Return the [x, y] coordinate for the center point of the cell that contains the specified text.  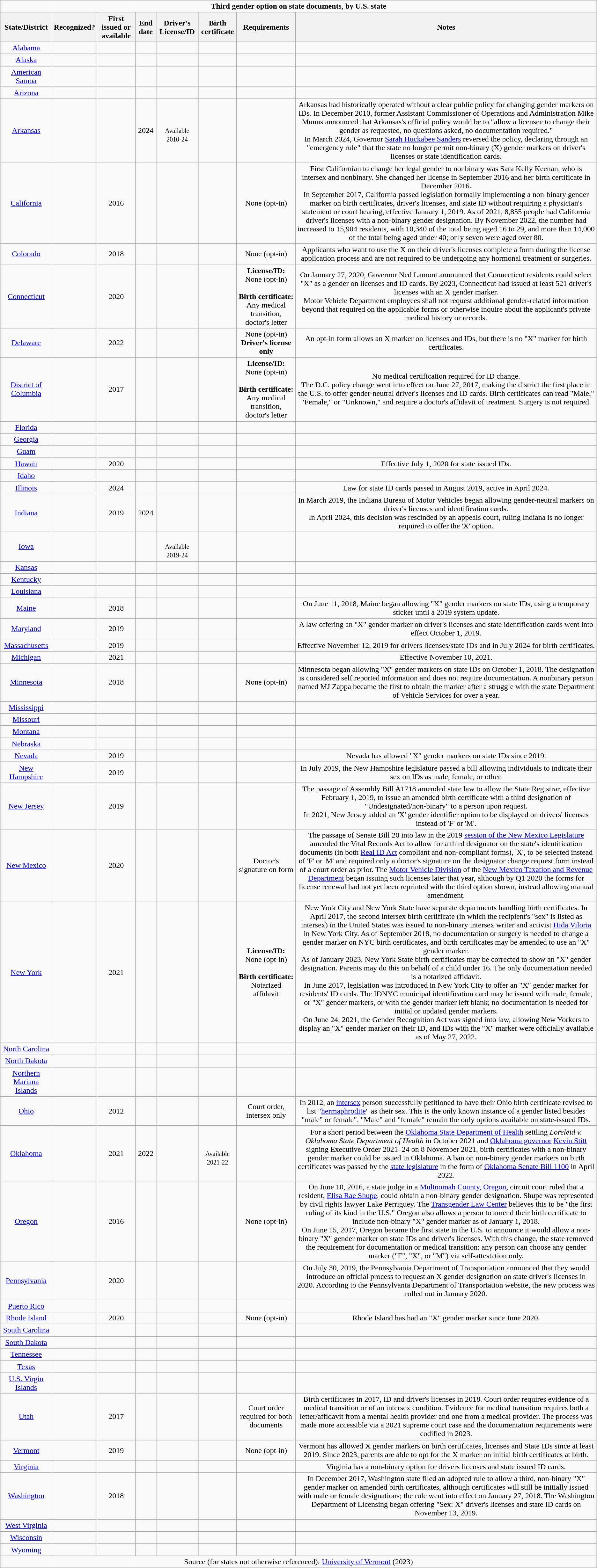
Massachusetts [26, 645]
Indiana [26, 513]
Puerto Rico [26, 1306]
Pennsylvania [26, 1281]
Maryland [26, 628]
Nebraska [26, 744]
District of Columbia [26, 389]
Missouri [26, 720]
Court order required for both documents [266, 1417]
Illinois [26, 488]
Kansas [26, 567]
Third gender option on state documents, by U.S. state [298, 6]
None (opt-in) Driver's license only [266, 343]
California [26, 203]
Requirements [266, 27]
End date [146, 27]
Available 2019-24 [177, 547]
New Hampshire [26, 773]
Tennessee [26, 1354]
Notes [446, 27]
Arkansas [26, 131]
Connecticut [26, 296]
On June 11, 2018, Maine began allowing "X" gender markers on state IDs, using a temporary sticker until a 2019 system update. [446, 608]
Iowa [26, 547]
Florida [26, 427]
Virginia [26, 1467]
Hawaii [26, 464]
License/ID: None (opt-in) Birth certificate: Notarized affidavit [266, 972]
American Samoa [26, 76]
Minnesota [26, 682]
An opt-in form allows an X marker on licenses and IDs, but there is no "X" marker for birth certificates. [446, 343]
Colorado [26, 254]
Alaska [26, 60]
Arizona [26, 93]
Vermont [26, 1450]
Effective July 1, 2020 for state issued IDs. [446, 464]
Maine [26, 608]
Ohio [26, 1111]
Law for state ID cards passed in August 2019, active in April 2024. [446, 488]
Georgia [26, 439]
Texas [26, 1367]
Nevada has allowed "X" gender markers on state IDs since 2019. [446, 756]
South Dakota [26, 1342]
Nevada [26, 756]
Idaho [26, 476]
First issued or available [116, 27]
Mississippi [26, 707]
Recognized? [74, 27]
Driver's License/ID [177, 27]
Michigan [26, 657]
Delaware [26, 343]
A law offering an "X" gender marker on driver's licenses and state identification cards went into effect October 1, 2019. [446, 628]
Rhode Island [26, 1318]
North Dakota [26, 1061]
Washington [26, 1496]
Birth certificate [217, 27]
Wyoming [26, 1550]
Rhode Island has had an "X" gender marker since June 2020. [446, 1318]
West Virginia [26, 1525]
Oklahoma [26, 1153]
Effective November 10, 2021. [446, 657]
New Mexico [26, 866]
State/District [26, 27]
Virginia has a non-binary option for drivers licenses and state issued ID cards. [446, 1467]
In July 2019, the New Hampshire legislature passed a bill allowing individuals to indicate their sex on IDs as male, female, or other. [446, 773]
Doctor's signature on form [266, 866]
Utah [26, 1417]
Louisiana [26, 592]
Kentucky [26, 579]
Montana [26, 732]
Available 2010-24 [177, 131]
Available 2021-22 [217, 1153]
Northern Mariana Islands [26, 1082]
2012 [116, 1111]
Guam [26, 452]
Alabama [26, 48]
Source (for states not otherwise referenced): University of Vermont (2023) [298, 1562]
New York [26, 972]
New Jersey [26, 806]
Court order, intersex only [266, 1111]
North Carolina [26, 1049]
U.S. Virgin Islands [26, 1383]
South Carolina [26, 1330]
Effective November 12, 2019 for drivers licenses/state IDs and in July 2024 for birth certificates. [446, 645]
Wisconsin [26, 1537]
Oregon [26, 1221]
